Return the [x, y] coordinate for the center point of the cell that contains the specified text.  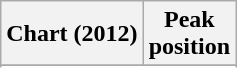
Peak position [189, 34]
Chart (2012) [72, 34]
